For the text-containing cell, return its midpoint in [X, Y] coordinate format. 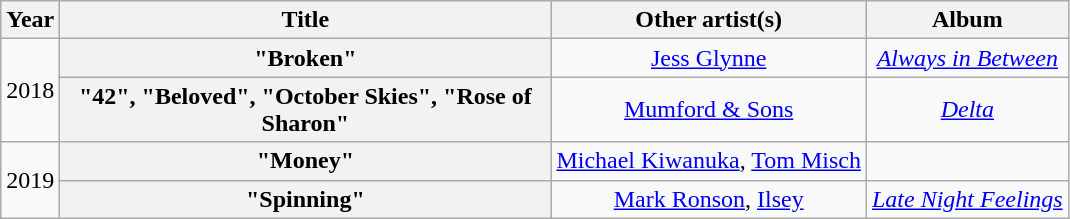
"Spinning" [306, 199]
"Money" [306, 161]
Michael Kiwanuka, Tom Misch [709, 161]
2019 [30, 180]
Other artist(s) [709, 20]
Late Night Feelings [967, 199]
Mumford & Sons [709, 110]
"42", "Beloved", "October Skies", "Rose of Sharon" [306, 110]
Mark Ronson, Ilsey [709, 199]
Delta [967, 110]
"Broken" [306, 58]
Album [967, 20]
2018 [30, 90]
Always in Between [967, 58]
Title [306, 20]
Jess Glynne [709, 58]
Year [30, 20]
